Output the (X, Y) coordinate of the center of the cell containing the given text.  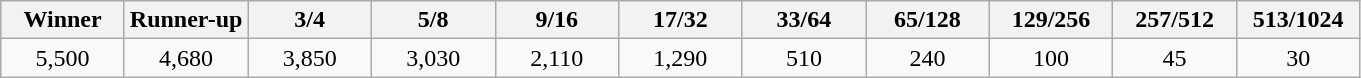
100 (1051, 58)
Runner-up (186, 20)
30 (1298, 58)
257/512 (1175, 20)
45 (1175, 58)
510 (804, 58)
5/8 (433, 20)
17/32 (681, 20)
129/256 (1051, 20)
9/16 (557, 20)
513/1024 (1298, 20)
2,110 (557, 58)
3,030 (433, 58)
5,500 (63, 58)
Winner (63, 20)
3,850 (310, 58)
4,680 (186, 58)
240 (928, 58)
1,290 (681, 58)
3/4 (310, 20)
33/64 (804, 20)
65/128 (928, 20)
